Identify which cell holds the provided text, then report its (X, Y) central coordinate. 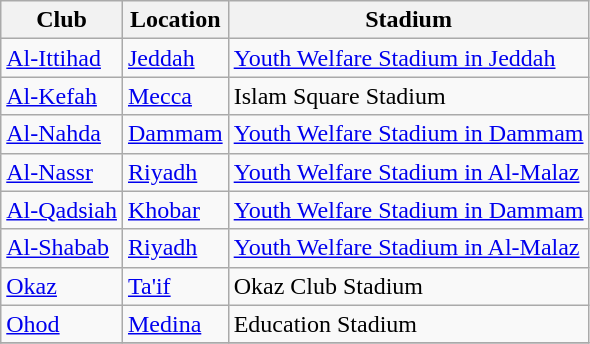
Stadium (408, 20)
Youth Welfare Stadium in Jeddah (408, 58)
Medina (175, 324)
Okaz Club Stadium (408, 286)
Education Stadium (408, 324)
Jeddah (175, 58)
Ohod (62, 324)
Al-Ittihad (62, 58)
Al-Qadsiah (62, 210)
Islam Square Stadium (408, 96)
Al-Shabab (62, 248)
Club (62, 20)
Dammam (175, 134)
Al-Kefah (62, 96)
Khobar (175, 210)
Okaz (62, 286)
Al-Nahda (62, 134)
Mecca (175, 96)
Location (175, 20)
Al-Nassr (62, 172)
Ta'if (175, 286)
